From the cell containing the given text, extract its center point as (x, y) coordinate. 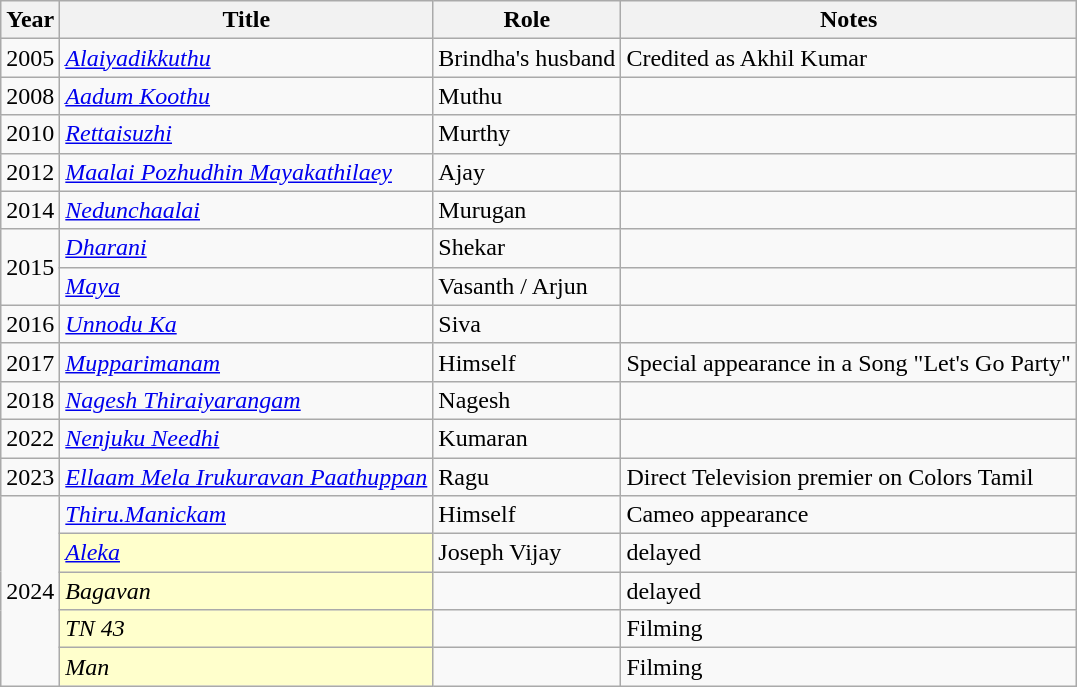
Thiru.Manickam (246, 515)
Ajay (527, 172)
2017 (30, 362)
Maya (246, 286)
Title (246, 20)
2010 (30, 134)
Nenjuku Needhi (246, 438)
2023 (30, 477)
2012 (30, 172)
Special appearance in a Song "Let's Go Party" (849, 362)
Brindha's husband (527, 58)
Murugan (527, 210)
Dharani (246, 248)
Aleka (246, 553)
2022 (30, 438)
Murthy (527, 134)
Mupparimanam (246, 362)
Nedunchaalai (246, 210)
TN 43 (246, 629)
2005 (30, 58)
Ragu (527, 477)
Year (30, 20)
Nagesh (527, 400)
2015 (30, 267)
Direct Television premier on Colors Tamil (849, 477)
2016 (30, 324)
Man (246, 667)
Vasanth / Arjun (527, 286)
Cameo appearance (849, 515)
Notes (849, 20)
Role (527, 20)
Siva (527, 324)
Nagesh Thiraiyarangam (246, 400)
2018 (30, 400)
2024 (30, 591)
2008 (30, 96)
Unnodu Ka (246, 324)
Joseph Vijay (527, 553)
Muthu (527, 96)
Shekar (527, 248)
Bagavan (246, 591)
Rettaisuzhi (246, 134)
2014 (30, 210)
Aadum Koothu (246, 96)
Kumaran (527, 438)
Credited as Akhil Kumar (849, 58)
Maalai Pozhudhin Mayakathilaey (246, 172)
Ellaam Mela Irukuravan Paathuppan (246, 477)
Alaiyadikkuthu (246, 58)
